For the text-containing cell, return its midpoint in (X, Y) coordinate format. 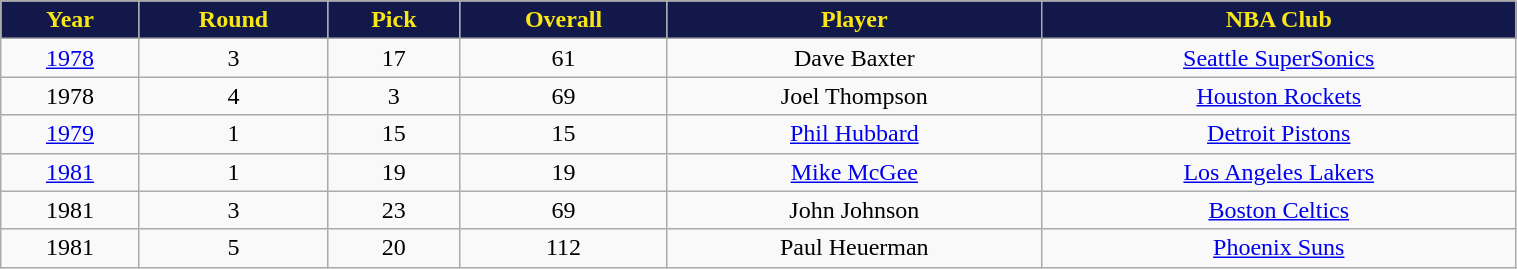
Houston Rockets (1278, 96)
Los Angeles Lakers (1278, 172)
Player (854, 20)
Pick (394, 20)
Joel Thompson (854, 96)
112 (564, 248)
5 (234, 248)
Detroit Pistons (1278, 134)
Phoenix Suns (1278, 248)
Year (70, 20)
20 (394, 248)
Seattle SuperSonics (1278, 58)
Overall (564, 20)
4 (234, 96)
23 (394, 210)
1979 (70, 134)
Mike McGee (854, 172)
Phil Hubbard (854, 134)
Paul Heuerman (854, 248)
Round (234, 20)
17 (394, 58)
Dave Baxter (854, 58)
NBA Club (1278, 20)
61 (564, 58)
Boston Celtics (1278, 210)
John Johnson (854, 210)
